Locate the cell with the specified text and output its [X, Y] center coordinate. 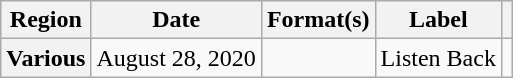
Label [438, 20]
August 28, 2020 [176, 58]
Date [176, 20]
Various [46, 58]
Listen Back [438, 58]
Region [46, 20]
Format(s) [318, 20]
